Find where the given text appears and provide that cell's center as [x, y] coordinate. 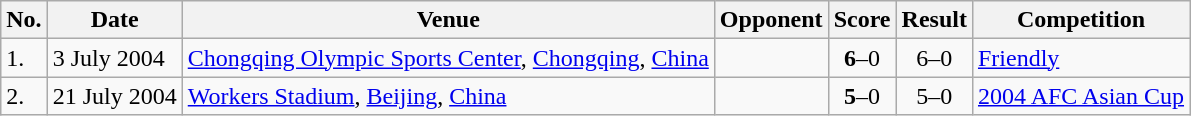
Score [862, 20]
Workers Stadium, Beijing, China [448, 96]
Opponent [771, 20]
Friendly [1080, 58]
Venue [448, 20]
21 July 2004 [114, 96]
Competition [1080, 20]
Chongqing Olympic Sports Center, Chongqing, China [448, 58]
1. [24, 58]
2004 AFC Asian Cup [1080, 96]
3 July 2004 [114, 58]
No. [24, 20]
2. [24, 96]
Result [934, 20]
Date [114, 20]
